Extract the (x, y) coordinate from the center of the cell holding the provided text.  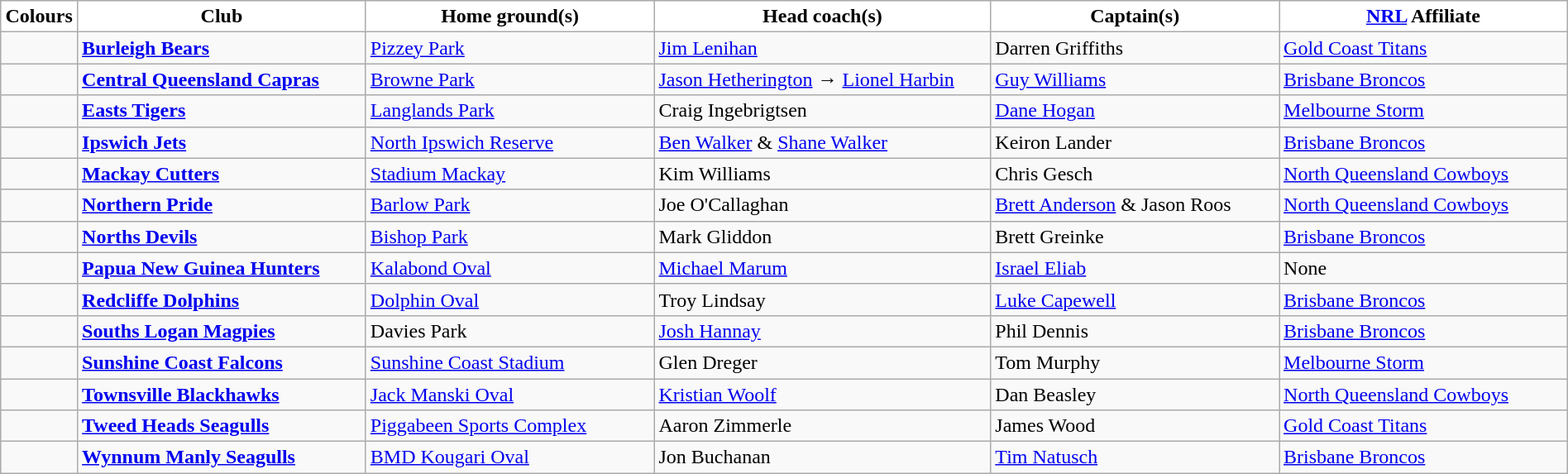
Redcliffe Dolphins (222, 299)
Wynnum Manly Seagulls (222, 457)
Jim Lenihan (822, 48)
Mackay Cutters (222, 174)
Jack Manski Oval (509, 395)
Guy Williams (1135, 79)
Josh Hannay (822, 331)
Phil Dennis (1135, 331)
Club (222, 17)
Jon Buchanan (822, 457)
North Ipswich Reserve (509, 142)
Darren Griffiths (1135, 48)
Souths Logan Magpies (222, 331)
Head coach(s) (822, 17)
Luke Capewell (1135, 299)
Dane Hogan (1135, 111)
Brett Greinke (1135, 237)
Ipswich Jets (222, 142)
Langlands Park (509, 111)
Pizzey Park (509, 48)
Stadium Mackay (509, 174)
Brett Anderson & Jason Roos (1135, 205)
NRL Affiliate (1424, 17)
Kalabond Oval (509, 268)
Tom Murphy (1135, 362)
James Wood (1135, 426)
Northern Pride (222, 205)
Troy Lindsay (822, 299)
Colours (40, 17)
Michael Marum (822, 268)
None (1424, 268)
Israel Eliab (1135, 268)
BMD Kougari Oval (509, 457)
Davies Park (509, 331)
Sunshine Coast Stadium (509, 362)
Tweed Heads Seagulls (222, 426)
Chris Gesch (1135, 174)
Townsville Blackhawks (222, 395)
Keiron Lander (1135, 142)
Mark Gliddon (822, 237)
Papua New Guinea Hunters (222, 268)
Captain(s) (1135, 17)
Easts Tigers (222, 111)
Aaron Zimmerle (822, 426)
Central Queensland Capras (222, 79)
Barlow Park (509, 205)
Jason Hetherington → Lionel Harbin (822, 79)
Tim Natusch (1135, 457)
Home ground(s) (509, 17)
Craig Ingebrigtsen (822, 111)
Joe O'Callaghan (822, 205)
Glen Dreger (822, 362)
Ben Walker & Shane Walker (822, 142)
Bishop Park (509, 237)
Browne Park (509, 79)
Piggabeen Sports Complex (509, 426)
Dolphin Oval (509, 299)
Burleigh Bears (222, 48)
Kim Williams (822, 174)
Kristian Woolf (822, 395)
Norths Devils (222, 237)
Dan Beasley (1135, 395)
Sunshine Coast Falcons (222, 362)
